Locate the cell with the specified text and output its [x, y] center coordinate. 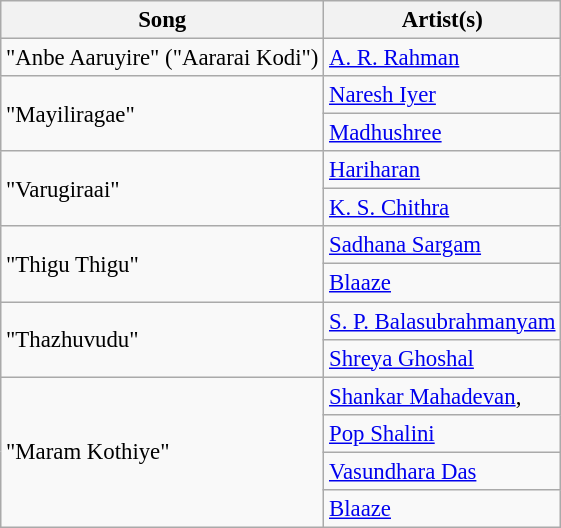
Madhushree [442, 133]
"Anbe Aaruyire" ("Aararai Kodi") [162, 58]
Shankar Mahadevan, [442, 396]
S. P. Balasubrahmanyam [442, 321]
Hariharan [442, 170]
"Thigu Thigu" [162, 264]
Shreya Ghoshal [442, 358]
"Maram Kothiye" [162, 452]
"Thazhuvudu" [162, 340]
Naresh Iyer [442, 95]
"Mayiliragae" [162, 114]
Pop Shalini [442, 433]
A. R. Rahman [442, 58]
Vasundhara Das [442, 471]
K. S. Chithra [442, 208]
"Varugiraai" [162, 188]
Artist(s) [442, 20]
Sadhana Sargam [442, 245]
Song [162, 20]
